Provide the [X, Y] coordinate of the cell's center where the given text is located.  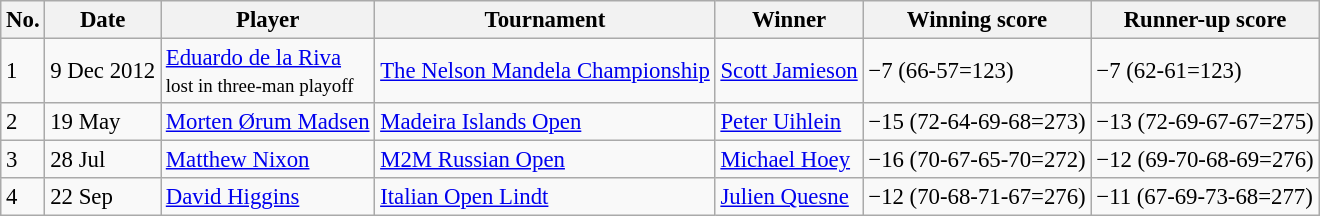
The Nelson Mandela Championship [545, 72]
4 [23, 197]
−15 (72-64-69-68=273) [977, 122]
David Higgins [267, 197]
22 Sep [103, 197]
−12 (70-68-71-67=276) [977, 197]
Winner [789, 20]
Date [103, 20]
Player [267, 20]
Morten Ørum Madsen [267, 122]
−7 (62-61=123) [1205, 72]
M2M Russian Open [545, 160]
−12 (69-70-68-69=276) [1205, 160]
Runner-up score [1205, 20]
Winning score [977, 20]
28 Jul [103, 160]
Matthew Nixon [267, 160]
Scott Jamieson [789, 72]
−13 (72-69-67-67=275) [1205, 122]
3 [23, 160]
−11 (67-69-73-68=277) [1205, 197]
Michael Hoey [789, 160]
Eduardo de la Rivalost in three-man playoff [267, 72]
1 [23, 72]
Italian Open Lindt [545, 197]
−16 (70-67-65-70=272) [977, 160]
Tournament [545, 20]
Peter Uihlein [789, 122]
9 Dec 2012 [103, 72]
2 [23, 122]
Madeira Islands Open [545, 122]
19 May [103, 122]
No. [23, 20]
−7 (66-57=123) [977, 72]
Julien Quesne [789, 197]
